Extract the (x, y) coordinate from the center of the cell holding the provided text.  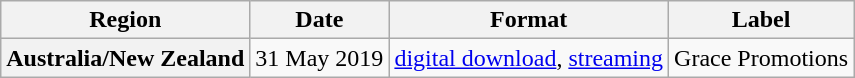
Label (762, 20)
Region (126, 20)
Australia/New Zealand (126, 58)
Date (320, 20)
31 May 2019 (320, 58)
digital download, streaming (529, 58)
Format (529, 20)
Grace Promotions (762, 58)
